Provide the [x, y] coordinate of the cell's center where the given text is located.  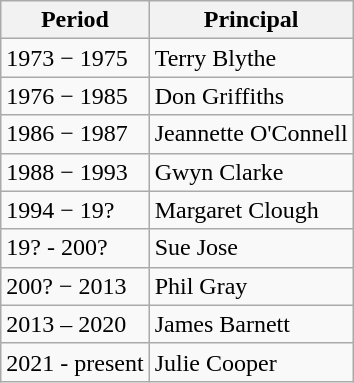
Don Griffiths [251, 96]
2013 – 2020 [75, 324]
1986 − 1987 [75, 134]
Margaret Clough [251, 210]
Terry Blythe [251, 58]
Period [75, 20]
Phil Gray [251, 286]
Gwyn Clarke [251, 172]
1973 − 1975 [75, 58]
1994 − 19? [75, 210]
Jeannette O'Connell [251, 134]
Principal [251, 20]
Sue Jose [251, 248]
Julie Cooper [251, 362]
2021 - present [75, 362]
200? − 2013 [75, 286]
1976 − 1985 [75, 96]
19? - 200? [75, 248]
1988 − 1993 [75, 172]
James Barnett [251, 324]
